Capture the cell that displays the provided text and extract its [X, Y] central coordinate. 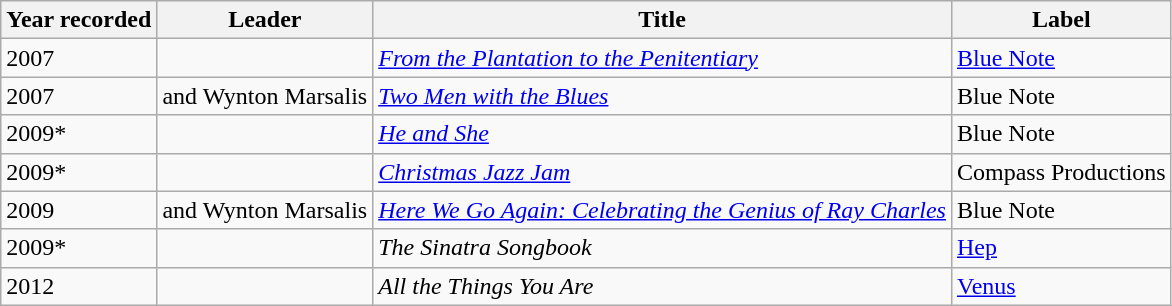
Leader [265, 20]
2012 [79, 286]
Two Men with the Blues [662, 96]
Label [1061, 20]
The Sinatra Songbook [662, 248]
He and She [662, 134]
Venus [1061, 286]
Year recorded [79, 20]
Hep [1061, 248]
All the Things You Are [662, 286]
Here We Go Again: Celebrating the Genius of Ray Charles [662, 210]
2009 [79, 210]
Title [662, 20]
Compass Productions [1061, 172]
From the Plantation to the Penitentiary [662, 58]
Christmas Jazz Jam [662, 172]
